Return the [X, Y] coordinate for the center point of the cell that contains the specified text.  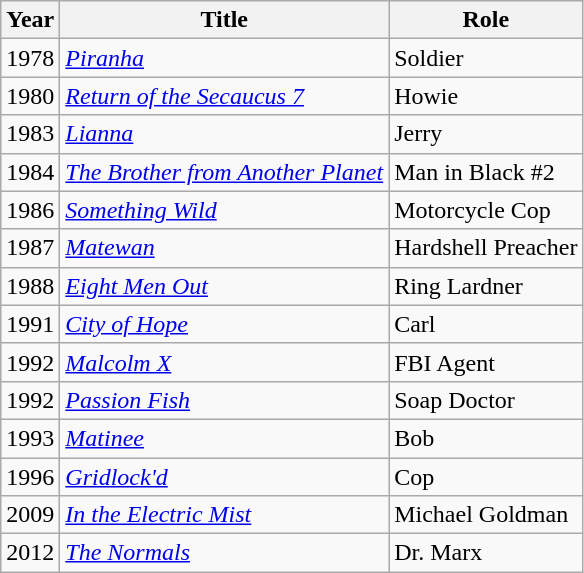
1993 [30, 438]
Motorcycle Cop [486, 210]
Man in Black #2 [486, 172]
1984 [30, 172]
The Normals [224, 553]
Lianna [224, 134]
Soldier [486, 58]
Title [224, 20]
2012 [30, 553]
Role [486, 20]
Gridlock'd [224, 477]
City of Hope [224, 324]
1983 [30, 134]
Something Wild [224, 210]
Ring Lardner [486, 286]
1986 [30, 210]
Cop [486, 477]
Dr. Marx [486, 553]
FBI Agent [486, 362]
1980 [30, 96]
1988 [30, 286]
Howie [486, 96]
Michael Goldman [486, 515]
Bob [486, 438]
Jerry [486, 134]
1978 [30, 58]
1996 [30, 477]
Passion Fish [224, 400]
Year [30, 20]
1987 [30, 248]
Malcolm X [224, 362]
The Brother from Another Planet [224, 172]
Soap Doctor [486, 400]
Return of the Secaucus 7 [224, 96]
Eight Men Out [224, 286]
Matinee [224, 438]
In the Electric Mist [224, 515]
Matewan [224, 248]
Piranha [224, 58]
Hardshell Preacher [486, 248]
2009 [30, 515]
1991 [30, 324]
Carl [486, 324]
